Find where the given text appears and provide that cell's center as [x, y] coordinate. 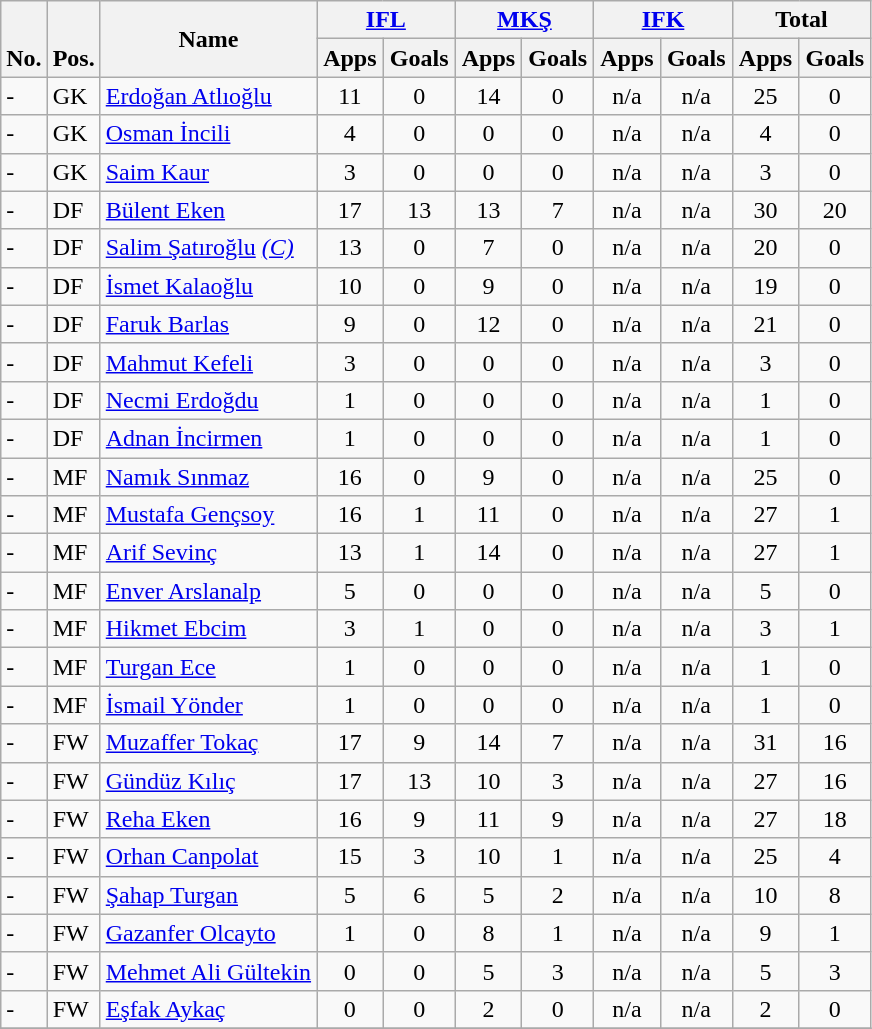
19 [766, 286]
IFK [664, 20]
IFL [386, 20]
Salim Şatıroğlu (C) [208, 248]
30 [766, 210]
21 [766, 324]
18 [835, 819]
Hikmet Ebcim [208, 629]
Enver Arslanalp [208, 591]
Gazanfer Olcayto [208, 933]
Faruk Barlas [208, 324]
6 [419, 895]
12 [488, 324]
İsmet Kalaoğlu [208, 286]
No. [24, 39]
Turgan Ece [208, 667]
Eşfak Aykaç [208, 1009]
Şahap Turgan [208, 895]
Name [208, 39]
Osman İncili [208, 134]
Mahmut Kefeli [208, 362]
31 [766, 743]
15 [350, 857]
Saim Kaur [208, 172]
Adnan İncirmen [208, 438]
MKŞ [524, 20]
Muzaffer Tokaç [208, 743]
Arif Sevinç [208, 553]
Orhan Canpolat [208, 857]
Bülent Eken [208, 210]
Namık Sınmaz [208, 477]
Mehmet Ali Gültekin [208, 971]
Mustafa Gençsoy [208, 515]
Erdoğan Atlıoğlu [208, 96]
Gündüz Kılıç [208, 781]
Necmi Erdoğdu [208, 400]
Reha Eken [208, 819]
Total [802, 20]
Pos. [74, 39]
İsmail Yönder [208, 705]
